Provide the [X, Y] coordinate of the cell's center where the given text is located.  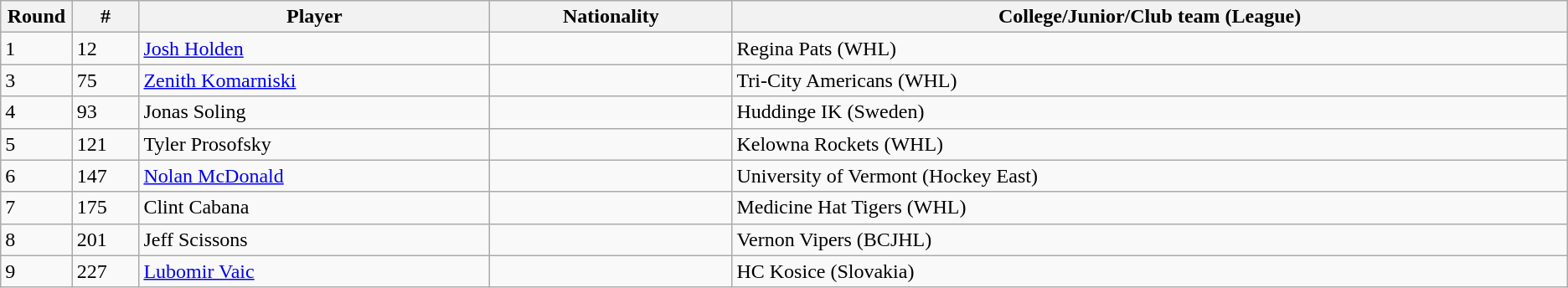
175 [106, 208]
Regina Pats (WHL) [1149, 49]
Josh Holden [315, 49]
93 [106, 112]
Nolan McDonald [315, 176]
201 [106, 239]
8 [37, 239]
# [106, 17]
HC Kosice (Slovakia) [1149, 271]
Nationality [611, 17]
University of Vermont (Hockey East) [1149, 176]
12 [106, 49]
227 [106, 271]
Jeff Scissons [315, 239]
Medicine Hat Tigers (WHL) [1149, 208]
4 [37, 112]
6 [37, 176]
5 [37, 144]
7 [37, 208]
Huddinge IK (Sweden) [1149, 112]
Zenith Komarniski [315, 80]
Tri-City Americans (WHL) [1149, 80]
75 [106, 80]
1 [37, 49]
9 [37, 271]
Lubomir Vaic [315, 271]
Kelowna Rockets (WHL) [1149, 144]
Clint Cabana [315, 208]
3 [37, 80]
Vernon Vipers (BCJHL) [1149, 239]
Round [37, 17]
121 [106, 144]
Jonas Soling [315, 112]
College/Junior/Club team (League) [1149, 17]
Player [315, 17]
Tyler Prosofsky [315, 144]
147 [106, 176]
